Scan for the cell matching the given text and deliver its (X, Y) coordinate at center. 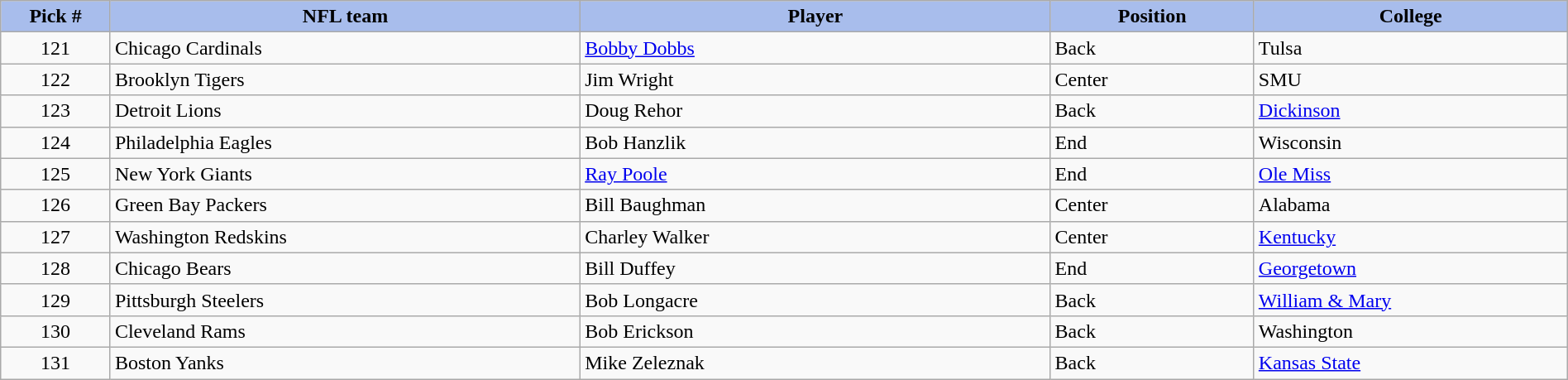
Bill Duffey (815, 268)
Brooklyn Tigers (345, 79)
William & Mary (1411, 300)
126 (56, 205)
130 (56, 331)
Washington (1411, 331)
Tulsa (1411, 48)
121 (56, 48)
SMU (1411, 79)
Bob Erickson (815, 331)
125 (56, 174)
127 (56, 237)
Bobby Dobbs (815, 48)
College (1411, 17)
New York Giants (345, 174)
Doug Rehor (815, 111)
Charley Walker (815, 237)
124 (56, 142)
Pick # (56, 17)
Bob Hanzlik (815, 142)
Bill Baughman (815, 205)
Boston Yanks (345, 363)
Pittsburgh Steelers (345, 300)
Player (815, 17)
131 (56, 363)
Position (1152, 17)
123 (56, 111)
Mike Zeleznak (815, 363)
Philadelphia Eagles (345, 142)
Dickinson (1411, 111)
Georgetown (1411, 268)
Green Bay Packers (345, 205)
129 (56, 300)
Bob Longacre (815, 300)
Ole Miss (1411, 174)
Kansas State (1411, 363)
Detroit Lions (345, 111)
128 (56, 268)
Chicago Cardinals (345, 48)
Ray Poole (815, 174)
Jim Wright (815, 79)
NFL team (345, 17)
Washington Redskins (345, 237)
Cleveland Rams (345, 331)
Wisconsin (1411, 142)
Chicago Bears (345, 268)
122 (56, 79)
Alabama (1411, 205)
Kentucky (1411, 237)
